Locate the cell with the specified text and output its [X, Y] center coordinate. 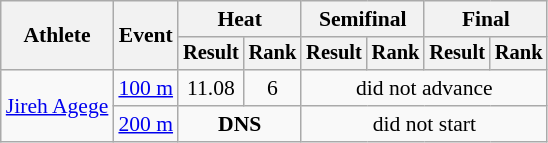
200 m [146, 124]
Final [486, 19]
6 [273, 88]
11.08 [211, 88]
Heat [240, 19]
did not advance [424, 88]
Athlete [58, 36]
did not start [424, 124]
DNS [240, 124]
100 m [146, 88]
Jireh Agege [58, 106]
Event [146, 36]
Semifinal [362, 19]
